Detect which cell encompasses the target text, then output its (x, y) center coordinate. 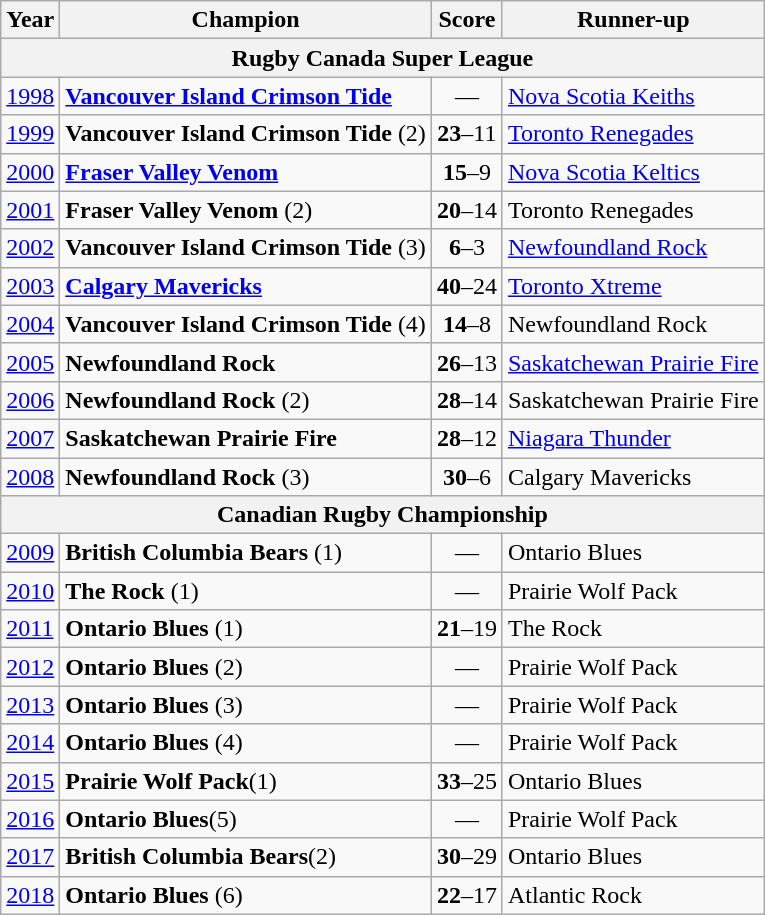
Year (30, 20)
28–12 (466, 438)
26–13 (466, 362)
20–14 (466, 210)
Vancouver Island Crimson Tide (246, 96)
2009 (30, 553)
40–24 (466, 286)
2001 (30, 210)
33–25 (466, 781)
Ontario Blues (6) (246, 895)
British Columbia Bears (1) (246, 553)
Ontario Blues (1) (246, 629)
2008 (30, 477)
British Columbia Bears(2) (246, 857)
2013 (30, 705)
Atlantic Rock (633, 895)
30–6 (466, 477)
6–3 (466, 248)
21–19 (466, 629)
Ontario Blues (2) (246, 667)
Runner-up (633, 20)
Ontario Blues(5) (246, 819)
Canadian Rugby Championship (382, 515)
2018 (30, 895)
2015 (30, 781)
Ontario Blues (4) (246, 743)
Ontario Blues (3) (246, 705)
2017 (30, 857)
Vancouver Island Crimson Tide (2) (246, 134)
Vancouver Island Crimson Tide (4) (246, 324)
Vancouver Island Crimson Tide (3) (246, 248)
Score (466, 20)
2004 (30, 324)
2014 (30, 743)
2006 (30, 400)
1998 (30, 96)
Rugby Canada Super League (382, 58)
The Rock (1) (246, 591)
The Rock (633, 629)
2012 (30, 667)
2011 (30, 629)
2003 (30, 286)
1999 (30, 134)
Toronto Xtreme (633, 286)
2005 (30, 362)
Newfoundland Rock (2) (246, 400)
Nova Scotia Keiths (633, 96)
30–29 (466, 857)
Niagara Thunder (633, 438)
Champion (246, 20)
2002 (30, 248)
Fraser Valley Venom (246, 172)
Fraser Valley Venom (2) (246, 210)
2007 (30, 438)
2010 (30, 591)
Newfoundland Rock (3) (246, 477)
15–9 (466, 172)
23–11 (466, 134)
14–8 (466, 324)
Nova Scotia Keltics (633, 172)
Prairie Wolf Pack(1) (246, 781)
2000 (30, 172)
22–17 (466, 895)
2016 (30, 819)
28–14 (466, 400)
